Search for the cell housing the specified text and yield its (x, y) center coordinate. 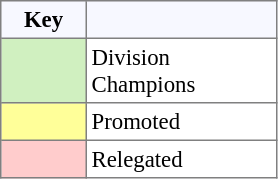
Key (44, 20)
Promoted (181, 122)
Division Champions (181, 70)
Relegated (181, 159)
